Identify which cell holds the provided text, then report its (X, Y) central coordinate. 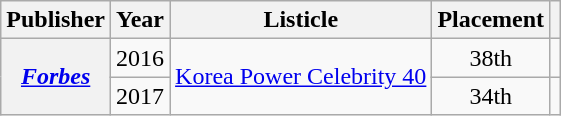
Year (140, 20)
38th (491, 58)
2017 (140, 96)
Forbes (56, 77)
Listicle (301, 20)
2016 (140, 58)
Publisher (56, 20)
Korea Power Celebrity 40 (301, 77)
Placement (491, 20)
34th (491, 96)
